Return the (x, y) coordinate for the center point of the cell that contains the specified text.  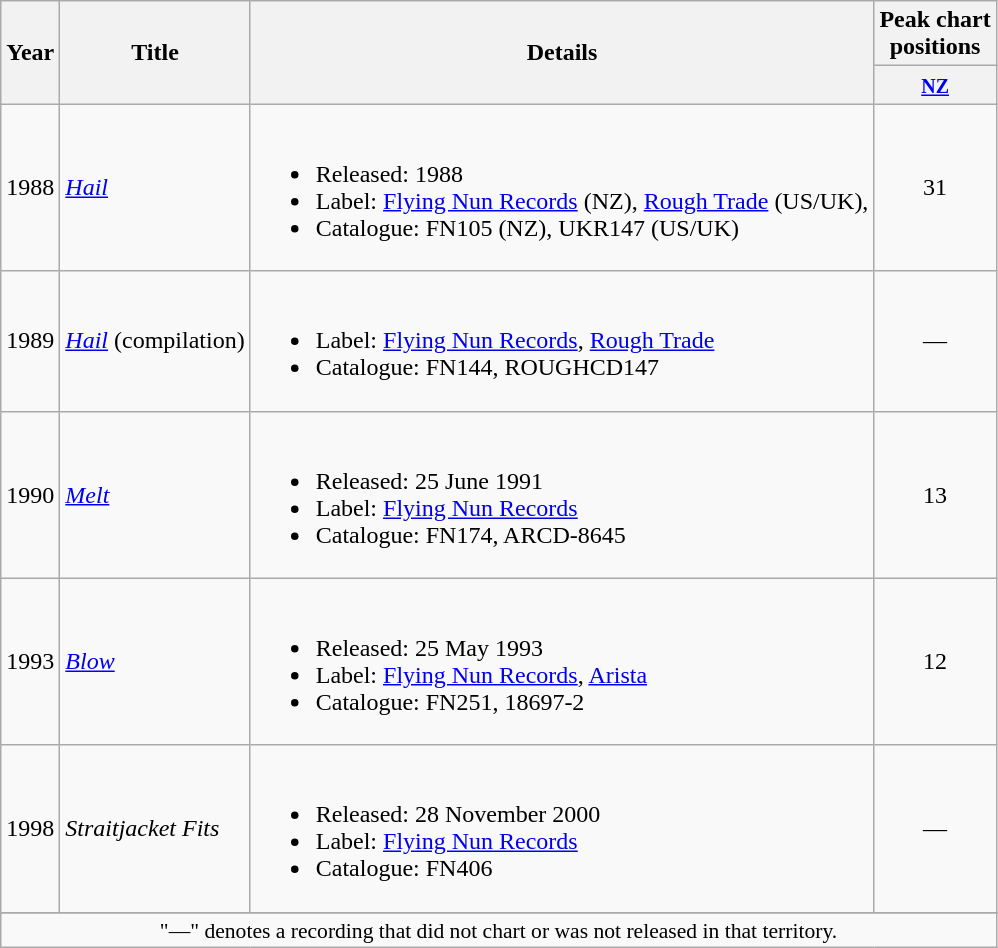
1993 (30, 662)
Released: 1988Label: Flying Nun Records (NZ), Rough Trade (US/UK),Catalogue: FN105 (NZ), UKR147 (US/UK) (562, 188)
Hail (155, 188)
Released: 28 November 2000Label: Flying Nun RecordsCatalogue: FN406 (562, 828)
Straitjacket Fits (155, 828)
1988 (30, 188)
Blow (155, 662)
Title (155, 52)
1989 (30, 341)
Hail (compilation) (155, 341)
1998 (30, 828)
Released: 25 May 1993Label: Flying Nun Records, AristaCatalogue: FN251, 18697-2 (562, 662)
Year (30, 52)
13 (935, 494)
Melt (155, 494)
Released: 25 June 1991Label: Flying Nun RecordsCatalogue: FN174, ARCD-8645 (562, 494)
Peak chartpositions (935, 34)
31 (935, 188)
"—" denotes a recording that did not chart or was not released in that territory. (499, 930)
1990 (30, 494)
NZ (935, 85)
12 (935, 662)
Label: Flying Nun Records, Rough TradeCatalogue: FN144, ROUGHCD147 (562, 341)
Details (562, 52)
